Scan for the cell matching the given text and deliver its [x, y] coordinate at center. 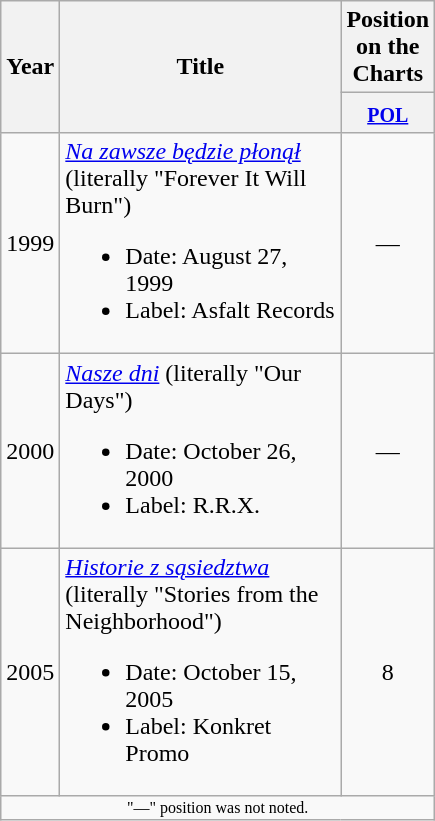
Historie z sąsiedztwa(literally "Stories from the Neighborhood")Date: October 15, 2005Label: Konkret Promo [200, 672]
Title [200, 67]
Nasze dni (literally "Our Days")Date: October 26, 2000Label: R.R.X. [200, 451]
Na zawsze będzie płonął(literally "Forever It Will Burn")Date: August 27, 1999Label: Asfalt Records [200, 244]
POL [388, 113]
2000 [30, 451]
"—" position was not noted. [218, 808]
2005 [30, 672]
8 [388, 672]
Position on the Charts [388, 47]
1999 [30, 244]
Year [30, 67]
